Search for the cell housing the specified text and yield its (X, Y) center coordinate. 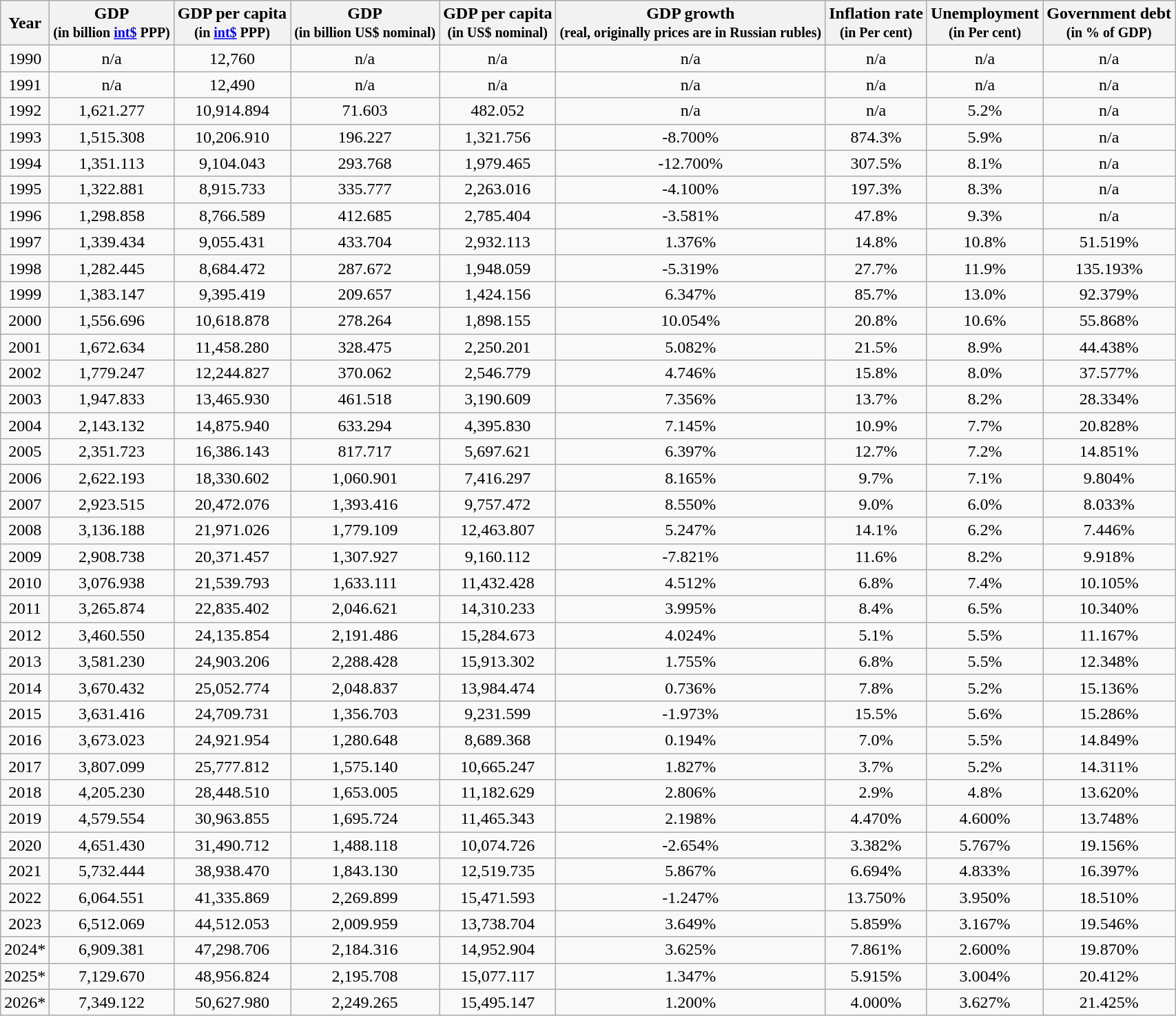
2007 (25, 504)
5.9% (984, 137)
2,048.837 (365, 687)
48,956.824 (231, 976)
9,757.472 (497, 504)
2017 (25, 767)
1,060.901 (365, 478)
1.827% (690, 767)
9.3% (984, 216)
4,205.230 (112, 793)
6,064.551 (112, 898)
13.750% (876, 898)
1,575.140 (365, 767)
-2.654% (690, 845)
2,546.779 (497, 373)
13.7% (876, 400)
1.347% (690, 976)
3.167% (984, 924)
6.5% (984, 609)
2.9% (876, 793)
3.625% (690, 950)
24,921.954 (231, 740)
7.4% (984, 583)
1,393.416 (365, 504)
4.470% (876, 819)
15.8% (876, 373)
Inflation rate(in Per cent) (876, 23)
3.382% (876, 845)
5.247% (690, 530)
1994 (25, 163)
9.0% (876, 504)
16.397% (1109, 871)
3,460.550 (112, 635)
293.768 (365, 163)
1,979.465 (497, 163)
8.9% (984, 346)
14.851% (1109, 452)
16,386.143 (231, 452)
GDP(in billion US$ nominal) (365, 23)
12,519.735 (497, 871)
10,618.878 (231, 320)
9,395.419 (231, 294)
18.510% (1109, 898)
817.717 (365, 452)
196.227 (365, 137)
412.685 (365, 216)
8.0% (984, 373)
2005 (25, 452)
7.1% (984, 478)
37.577% (1109, 373)
13,984.474 (497, 687)
11,182.629 (497, 793)
12.348% (1109, 661)
2021 (25, 871)
8.3% (984, 189)
GDP per capita(in int$ PPP) (231, 23)
2,351.723 (112, 452)
31,490.712 (231, 845)
2,288.428 (365, 661)
287.672 (365, 268)
4.600% (984, 819)
Government debt(in % of GDP) (1109, 23)
8,684.472 (231, 268)
GDP growth(real, originally prices are in Russian rubles) (690, 23)
41,335.869 (231, 898)
GDP(in billion int$ PPP) (112, 23)
1996 (25, 216)
13.620% (1109, 793)
15.136% (1109, 687)
5,732.444 (112, 871)
14.311% (1109, 767)
209.657 (365, 294)
7.446% (1109, 530)
10.9% (876, 426)
10.8% (984, 242)
-4.100% (690, 189)
1995 (25, 189)
3.995% (690, 609)
5,697.621 (497, 452)
5.082% (690, 346)
2023 (25, 924)
2002 (25, 373)
1,488.118 (365, 845)
30,963.855 (231, 819)
1,779.247 (112, 373)
3,581.230 (112, 661)
2,046.621 (365, 609)
2026* (25, 1002)
1,356.703 (365, 714)
6.2% (984, 530)
2,908.738 (112, 557)
633.294 (365, 426)
2008 (25, 530)
85.7% (876, 294)
10,914.894 (231, 111)
14.1% (876, 530)
10.6% (984, 320)
2,143.132 (112, 426)
1,280.648 (365, 740)
2006 (25, 478)
1,424.156 (497, 294)
13.748% (1109, 819)
-5.319% (690, 268)
2,269.899 (365, 898)
2.600% (984, 950)
1991 (25, 85)
1,633.111 (365, 583)
1,282.445 (112, 268)
15.5% (876, 714)
1,898.155 (497, 320)
19.546% (1109, 924)
6,512.069 (112, 924)
28,448.510 (231, 793)
2,249.265 (365, 1002)
2,195.708 (365, 976)
2020 (25, 845)
8,689.368 (497, 740)
8,915.733 (231, 189)
4.8% (984, 793)
10,074.726 (497, 845)
-12.700% (690, 163)
13,465.930 (231, 400)
2,009.959 (365, 924)
5.915% (876, 976)
2019 (25, 819)
2016 (25, 740)
10.105% (1109, 583)
7.145% (690, 426)
3.627% (984, 1002)
433.704 (365, 242)
9,231.599 (497, 714)
47.8% (876, 216)
1,322.881 (112, 189)
4.833% (984, 871)
13,738.704 (497, 924)
5.1% (876, 635)
10,665.247 (497, 767)
1,298.858 (112, 216)
2,250.201 (497, 346)
2011 (25, 609)
7.861% (876, 950)
7.356% (690, 400)
-1.973% (690, 714)
2012 (25, 635)
1998 (25, 268)
44,512.053 (231, 924)
55.868% (1109, 320)
9,055.431 (231, 242)
1,383.147 (112, 294)
12.7% (876, 452)
71.603 (365, 111)
6.397% (690, 452)
24,903.206 (231, 661)
4,651.430 (112, 845)
20.8% (876, 320)
15.286% (1109, 714)
2003 (25, 400)
7.2% (984, 452)
25,052.774 (231, 687)
12,490 (231, 85)
10.340% (1109, 609)
15,495.147 (497, 1002)
2,785.404 (497, 216)
4,579.554 (112, 819)
278.264 (365, 320)
2004 (25, 426)
1,515.308 (112, 137)
50,627.980 (231, 1002)
24,135.854 (231, 635)
7.7% (984, 426)
5.859% (876, 924)
20.412% (1109, 976)
9,160.112 (497, 557)
2,923.515 (112, 504)
21,539.793 (231, 583)
328.475 (365, 346)
2,263.016 (497, 189)
Year (25, 23)
1.376% (690, 242)
-7.821% (690, 557)
3,807.099 (112, 767)
1,653.005 (365, 793)
5.767% (984, 845)
51.519% (1109, 242)
14.849% (1109, 740)
1999 (25, 294)
19.870% (1109, 950)
9,104.043 (231, 163)
14,310.233 (497, 609)
197.3% (876, 189)
2009 (25, 557)
20.828% (1109, 426)
3.950% (984, 898)
874.3% (876, 137)
4.746% (690, 373)
2025* (25, 976)
7,129.670 (112, 976)
7.8% (876, 687)
2013 (25, 661)
11.9% (984, 268)
6,909.381 (112, 950)
2,622.193 (112, 478)
2024* (25, 950)
GDP per capita(in US$ nominal) (497, 23)
4.000% (876, 1002)
5.6% (984, 714)
1,947.833 (112, 400)
-8.700% (690, 137)
18,330.602 (231, 478)
1,948.059 (497, 268)
1,672.634 (112, 346)
2.198% (690, 819)
2,184.316 (365, 950)
2.806% (690, 793)
6.694% (876, 871)
21.425% (1109, 1002)
14,952.904 (497, 950)
9.918% (1109, 557)
335.777 (365, 189)
38,938.470 (231, 871)
0.194% (690, 740)
1,621.277 (112, 111)
11,465.343 (497, 819)
2,932.113 (497, 242)
22,835.402 (231, 609)
4.512% (690, 583)
1,843.130 (365, 871)
2001 (25, 346)
11,432.428 (497, 583)
8,766.589 (231, 216)
3.7% (876, 767)
2015 (25, 714)
0.736% (690, 687)
8.165% (690, 478)
15,077.117 (497, 976)
1,351.113 (112, 163)
6.0% (984, 504)
-3.581% (690, 216)
2022 (25, 898)
9.7% (876, 478)
11,458.280 (231, 346)
20,371.457 (231, 557)
135.193% (1109, 268)
5.867% (690, 871)
1.200% (690, 1002)
8.4% (876, 609)
10,206.910 (231, 137)
307.5% (876, 163)
1,556.696 (112, 320)
12,760 (231, 59)
92.379% (1109, 294)
24,709.731 (231, 714)
461.518 (365, 400)
19.156% (1109, 845)
15,471.593 (497, 898)
7.0% (876, 740)
27.7% (876, 268)
Unemployment(in Per cent) (984, 23)
2000 (25, 320)
2014 (25, 687)
13.0% (984, 294)
9.804% (1109, 478)
1992 (25, 111)
12,463.807 (497, 530)
7,416.297 (497, 478)
44.438% (1109, 346)
3,631.416 (112, 714)
21.5% (876, 346)
1993 (25, 137)
1,339.434 (112, 242)
1,779.109 (365, 530)
3,076.938 (112, 583)
3.649% (690, 924)
4,395.830 (497, 426)
21,971.026 (231, 530)
10.054% (690, 320)
20,472.076 (231, 504)
7,349.122 (112, 1002)
1990 (25, 59)
3.004% (984, 976)
2,191.486 (365, 635)
25,777.812 (231, 767)
2018 (25, 793)
6.347% (690, 294)
3,673.023 (112, 740)
1,307.927 (365, 557)
14,875.940 (231, 426)
14.8% (876, 242)
8.1% (984, 163)
8.033% (1109, 504)
12,244.827 (231, 373)
1,695.724 (365, 819)
482.052 (497, 111)
1.755% (690, 661)
1,321.756 (497, 137)
11.167% (1109, 635)
3,670.432 (112, 687)
1997 (25, 242)
-1.247% (690, 898)
8.550% (690, 504)
47,298.706 (231, 950)
370.062 (365, 373)
3,265.874 (112, 609)
3,190.609 (497, 400)
28.334% (1109, 400)
15,913.302 (497, 661)
3,136.188 (112, 530)
15,284.673 (497, 635)
4.024% (690, 635)
2010 (25, 583)
11.6% (876, 557)
